Return the [x, y] coordinate for the center point of the cell that contains the specified text.  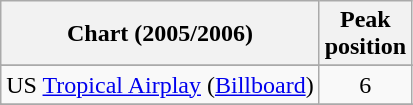
US Tropical Airplay (Billboard) [160, 85]
6 [365, 85]
Peakposition [365, 34]
Chart (2005/2006) [160, 34]
